Find where the given text appears and provide that cell's center as (x, y) coordinate. 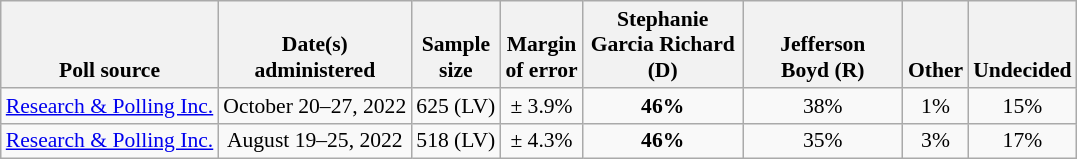
± 3.9% (541, 106)
35% (823, 141)
Date(s)administered (314, 44)
± 4.3% (541, 141)
Marginof error (541, 44)
625 (LV) (456, 106)
Poll source (110, 44)
Undecided (1022, 44)
August 19–25, 2022 (314, 141)
Samplesize (456, 44)
15% (1022, 106)
JeffersonBoyd (R) (823, 44)
3% (936, 141)
17% (1022, 141)
38% (823, 106)
October 20–27, 2022 (314, 106)
Other (936, 44)
1% (936, 106)
518 (LV) (456, 141)
StephanieGarcia Richard (D) (663, 44)
